Pinpoint the cell where the given text exists, returning its [x, y] midpoint coordinate. 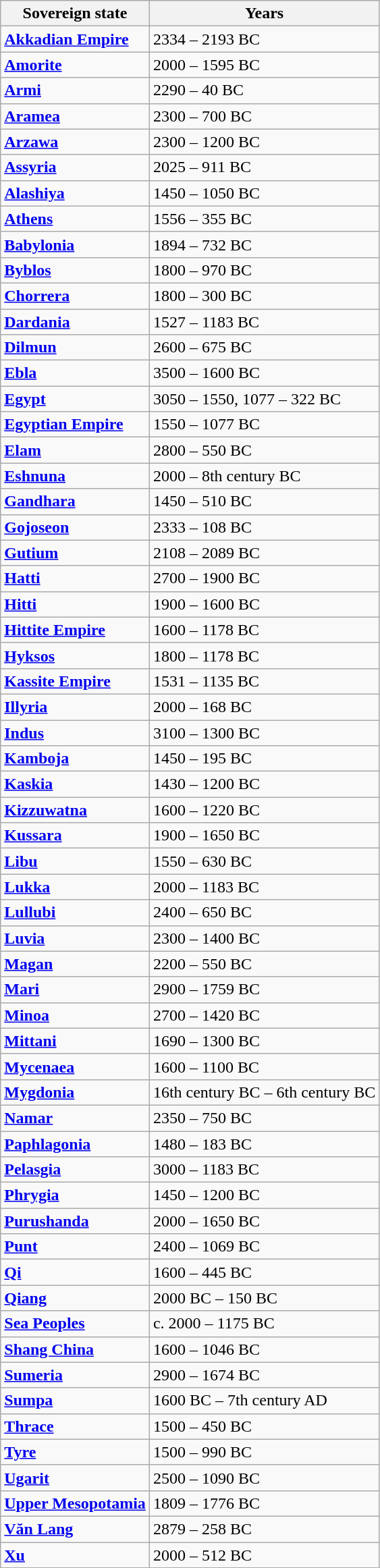
2300 – 1400 BC [264, 938]
Mari [76, 990]
1600 – 445 BC [264, 1272]
1500 – 450 BC [264, 1426]
Dilmun [76, 348]
1450 – 1200 BC [264, 1195]
Armi [76, 90]
Ebla [76, 373]
Egyptian Empire [76, 425]
2900 – 1674 BC [264, 1375]
1800 – 300 BC [264, 296]
1800 – 970 BC [264, 270]
Mittani [76, 1041]
Gojoseon [76, 527]
Phrygia [76, 1195]
2000 – 1183 BC [264, 887]
2300 – 1200 BC [264, 142]
Aramea [76, 116]
2290 – 40 BC [264, 90]
Namar [76, 1118]
1600 – 1178 BC [264, 630]
Illyria [76, 707]
1430 – 1200 BC [264, 784]
Thrace [76, 1426]
1556 – 355 BC [264, 219]
Qi [76, 1272]
2025 – 911 BC [264, 167]
Dardania [76, 322]
c. 2000 – 1175 BC [264, 1324]
Tyre [76, 1452]
2800 – 550 BC [264, 450]
2879 – 258 BC [264, 1529]
Ugarit [76, 1478]
16th century BC – 6th century BC [264, 1092]
2400 – 650 BC [264, 913]
Kamboja [76, 759]
1800 – 1178 BC [264, 655]
Magan [76, 964]
Egypt [76, 399]
3500 – 1600 BC [264, 373]
2350 – 750 BC [264, 1118]
2700 – 1900 BC [264, 578]
2333 – 108 BC [264, 527]
Kizzuwatna [76, 810]
Sumpa [76, 1401]
1809 – 1776 BC [264, 1503]
1600 – 1220 BC [264, 810]
2000 – 1595 BC [264, 65]
Kussara [76, 836]
Minoa [76, 1015]
Lukka [76, 887]
2000 – 168 BC [264, 707]
1600 – 1100 BC [264, 1066]
2000 – 512 BC [264, 1555]
Byblos [76, 270]
1600 – 1046 BC [264, 1349]
2700 – 1420 BC [264, 1015]
2400 – 1069 BC [264, 1247]
Lullubi [76, 913]
Arzawa [76, 142]
2200 – 550 BC [264, 964]
Mygdonia [76, 1092]
1894 – 732 BC [264, 244]
Pelasgia [76, 1170]
Chorrera [76, 296]
Akkadian Empire [76, 39]
Alashiya [76, 193]
Paphlagonia [76, 1144]
1900 – 1600 BC [264, 604]
1550 – 630 BC [264, 861]
Shang China [76, 1349]
2000 – 1650 BC [264, 1221]
Sumeria [76, 1375]
Babylonia [76, 244]
1480 – 183 BC [264, 1144]
Mycenaea [76, 1066]
2600 – 675 BC [264, 348]
2000 – 8th century BC [264, 476]
2500 – 1090 BC [264, 1478]
Văn Lang [76, 1529]
1450 – 510 BC [264, 502]
Hatti [76, 578]
2300 – 700 BC [264, 116]
Athens [76, 219]
3100 – 1300 BC [264, 732]
Sea Peoples [76, 1324]
Years [264, 13]
1527 – 1183 BC [264, 322]
Indus [76, 732]
Hittite Empire [76, 630]
Amorite [76, 65]
Gandhara [76, 502]
2000 BC – 150 BC [264, 1298]
Kaskia [76, 784]
1500 – 990 BC [264, 1452]
Sovereign state [76, 13]
Hitti [76, 604]
Luvia [76, 938]
2334 – 2193 BC [264, 39]
1900 – 1650 BC [264, 836]
Libu [76, 861]
1690 – 1300 BC [264, 1041]
Xu [76, 1555]
1531 – 1135 BC [264, 681]
1450 – 1050 BC [264, 193]
2900 – 1759 BC [264, 990]
3050 – 1550, 1077 – 322 BC [264, 399]
Upper Mesopotamia [76, 1503]
1600 BC – 7th century AD [264, 1401]
1550 – 1077 BC [264, 425]
Gutium [76, 553]
Kassite Empire [76, 681]
Eshnuna [76, 476]
1450 – 195 BC [264, 759]
3000 – 1183 BC [264, 1170]
Assyria [76, 167]
Qiang [76, 1298]
Hyksos [76, 655]
Elam [76, 450]
Punt [76, 1247]
2108 – 2089 BC [264, 553]
Purushanda [76, 1221]
